Output the (x, y) coordinate of the center of the cell containing the given text.  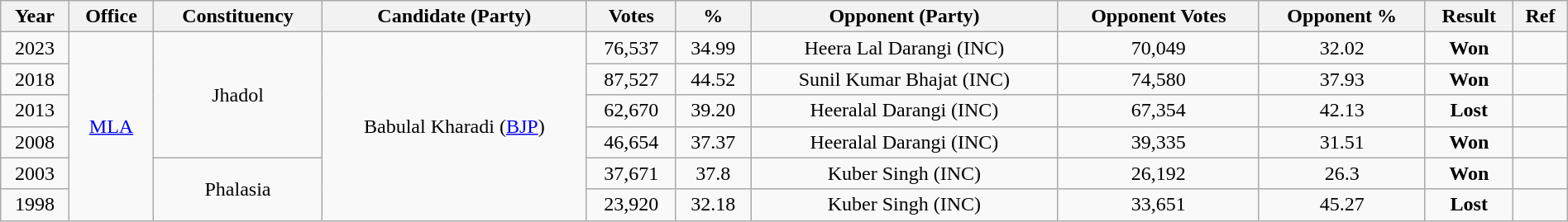
39,335 (1158, 142)
37,671 (630, 173)
MLA (111, 126)
37.93 (1341, 79)
39.20 (713, 111)
2008 (35, 142)
74,580 (1158, 79)
33,651 (1158, 205)
Ref (1541, 17)
Constituency (238, 17)
2023 (35, 48)
34.99 (713, 48)
26,192 (1158, 173)
Heera Lal Darangi (INC) (905, 48)
Opponent (Party) (905, 17)
32.02 (1341, 48)
46,654 (630, 142)
2013 (35, 111)
45.27 (1341, 205)
Sunil Kumar Bhajat (INC) (905, 79)
76,537 (630, 48)
26.3 (1341, 173)
Year (35, 17)
Babulal Kharadi (BJP) (454, 126)
42.13 (1341, 111)
32.18 (713, 205)
2018 (35, 79)
Opponent Votes (1158, 17)
62,670 (630, 111)
67,354 (1158, 111)
Office (111, 17)
Opponent % (1341, 17)
87,527 (630, 79)
70,049 (1158, 48)
Result (1469, 17)
% (713, 17)
Phalasia (238, 189)
1998 (35, 205)
37.37 (713, 142)
Jhadol (238, 95)
Votes (630, 17)
31.51 (1341, 142)
37.8 (713, 173)
2003 (35, 173)
Candidate (Party) (454, 17)
44.52 (713, 79)
23,920 (630, 205)
